Return the (x, y) coordinate for the center point of the cell that contains the specified text.  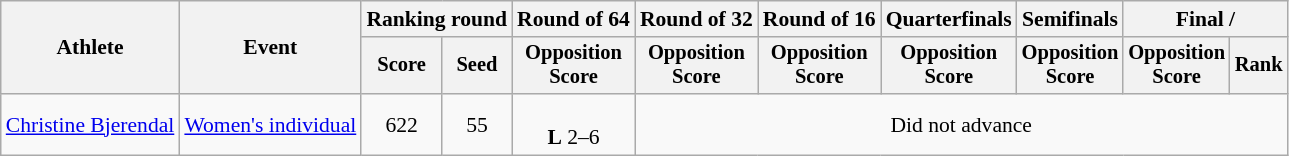
L 2–6 (574, 124)
Round of 32 (696, 19)
Rank (1259, 66)
Did not advance (962, 124)
Event (270, 48)
Round of 16 (820, 19)
Score (402, 66)
Ranking round (436, 19)
Round of 64 (574, 19)
Athlete (90, 48)
Seed (477, 66)
55 (477, 124)
Christine Bjerendal (90, 124)
Quarterfinals (949, 19)
Semifinals (1070, 19)
Women's individual (270, 124)
Final / (1205, 19)
622 (402, 124)
